Output the [x, y] coordinate of the center of the cell containing the given text.  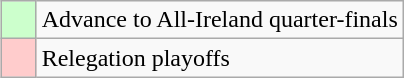
Advance to All-Ireland quarter-finals [220, 20]
Relegation playoffs [220, 58]
